For the text-containing cell, return its midpoint in (X, Y) coordinate format. 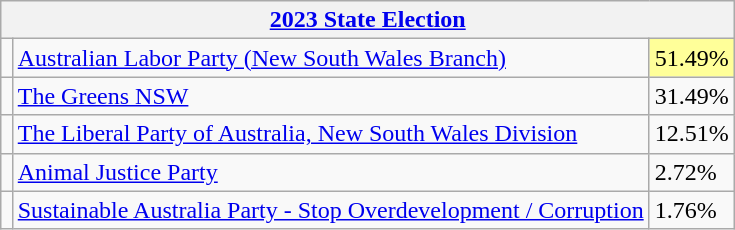
2.72% (692, 172)
Animal Justice Party (330, 172)
The Liberal Party of Australia, New South Wales Division (330, 134)
2023 State Election (368, 20)
Australian Labor Party (New South Wales Branch) (330, 58)
31.49% (692, 96)
12.51% (692, 134)
1.76% (692, 210)
51.49% (692, 58)
The Greens NSW (330, 96)
Sustainable Australia Party - Stop Overdevelopment / Corruption (330, 210)
